Capture the cell that displays the provided text and extract its [X, Y] central coordinate. 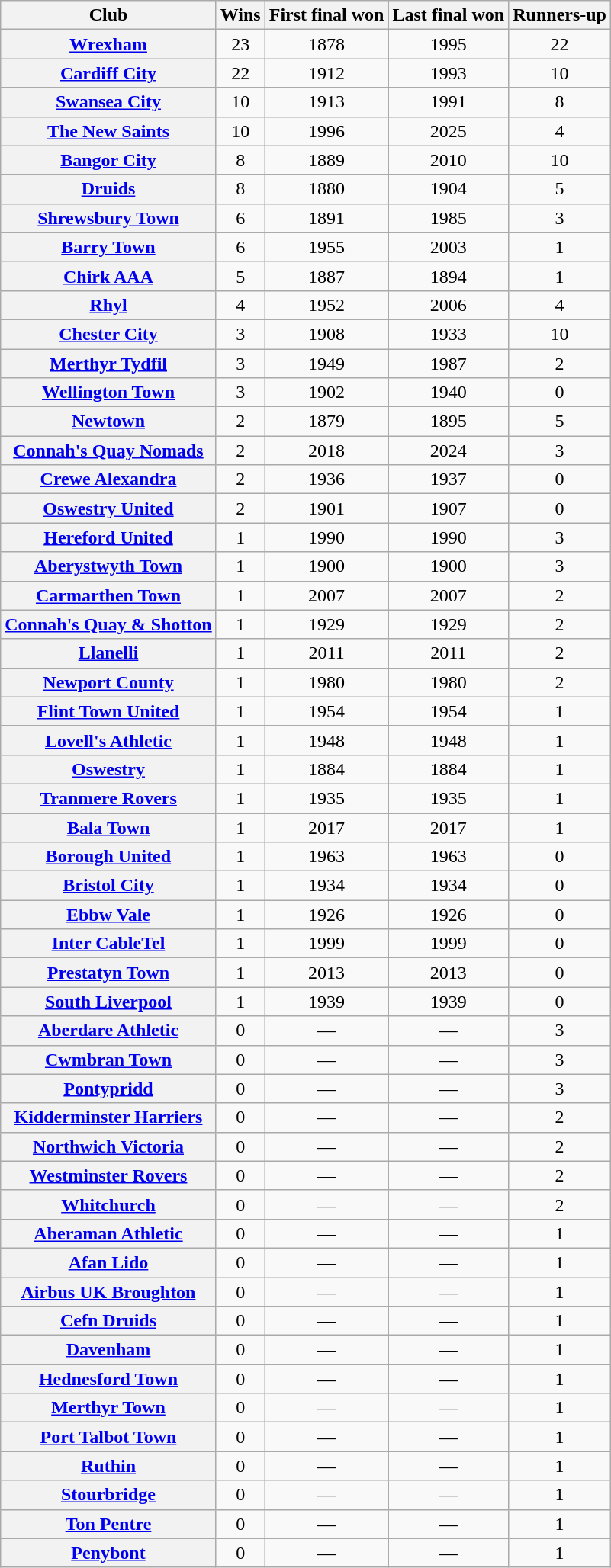
1955 [326, 247]
1879 [326, 422]
Afan Lido [108, 1262]
1996 [326, 131]
Newport County [108, 682]
Chirk AAA [108, 276]
Cwmbran Town [108, 1060]
1904 [449, 189]
Davenham [108, 1350]
1913 [326, 102]
1908 [326, 334]
South Liverpool [108, 1002]
Ebbw Vale [108, 915]
1889 [326, 160]
Inter CableTel [108, 944]
Prestatyn Town [108, 973]
Runners-up [560, 15]
Pontypridd [108, 1089]
Cefn Druids [108, 1321]
Carmarthen Town [108, 595]
Wins [240, 15]
1995 [449, 44]
Whitchurch [108, 1204]
1952 [326, 305]
Kidderminster Harriers [108, 1117]
Aberaman Athletic [108, 1233]
1894 [449, 276]
Oswestry [108, 769]
Llanelli [108, 653]
Newtown [108, 422]
1991 [449, 102]
Barry Town [108, 247]
Borough United [108, 857]
1937 [449, 479]
Last final won [449, 15]
Tranmere Rovers [108, 798]
Flint Town United [108, 711]
Hednesford Town [108, 1379]
1907 [449, 508]
Ruthin [108, 1466]
Druids [108, 189]
Northwich Victoria [108, 1146]
Connah's Quay Nomads [108, 451]
Port Talbot Town [108, 1437]
Stourbridge [108, 1495]
1912 [326, 73]
1933 [449, 334]
1987 [449, 364]
Wellington Town [108, 393]
Cardiff City [108, 73]
1985 [449, 218]
First final won [326, 15]
1891 [326, 218]
Bristol City [108, 886]
2010 [449, 160]
Chester City [108, 334]
1887 [326, 276]
1902 [326, 393]
Lovell's Athletic [108, 740]
1993 [449, 73]
2018 [326, 451]
Hereford United [108, 537]
1949 [326, 364]
Bangor City [108, 160]
2025 [449, 131]
Aberystwyth Town [108, 566]
2003 [449, 247]
1878 [326, 44]
2006 [449, 305]
1880 [326, 189]
1936 [326, 479]
Westminster Rovers [108, 1175]
Airbus UK Broughton [108, 1292]
Aberdare Athletic [108, 1031]
Merthyr Tydfil [108, 364]
1895 [449, 422]
Shrewsbury Town [108, 218]
Connah's Quay & Shotton [108, 624]
Merthyr Town [108, 1408]
Rhyl [108, 305]
2024 [449, 451]
Crewe Alexandra [108, 479]
1901 [326, 508]
Wrexham [108, 44]
The New Saints [108, 131]
Ton Pentre [108, 1524]
Penybont [108, 1553]
Oswestry United [108, 508]
23 [240, 44]
Swansea City [108, 102]
Club [108, 15]
Bala Town [108, 827]
1940 [449, 393]
